Capture the cell that displays the provided text and extract its [X, Y] central coordinate. 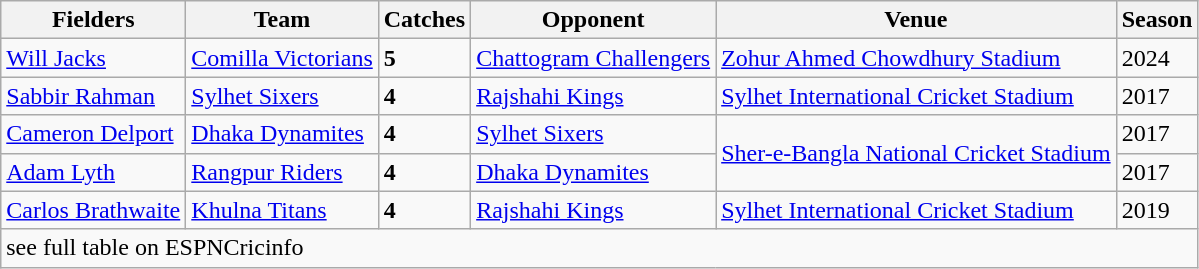
2019 [1157, 210]
Venue [916, 20]
Fielders [94, 20]
Catches [424, 20]
Cameron Delport [94, 134]
Rangpur Riders [282, 172]
Khulna Titans [282, 210]
Zohur Ahmed Chowdhury Stadium [916, 58]
Sher-e-Bangla National Cricket Stadium [916, 153]
Comilla Victorians [282, 58]
5 [424, 58]
Team [282, 20]
Opponent [594, 20]
Season [1157, 20]
Adam Lyth [94, 172]
2024 [1157, 58]
Carlos Brathwaite [94, 210]
see full table on ESPNCricinfo [600, 248]
Chattogram Challengers [594, 58]
Will Jacks [94, 58]
Sabbir Rahman [94, 96]
